Detect which cell encompasses the target text, then output its (X, Y) center coordinate. 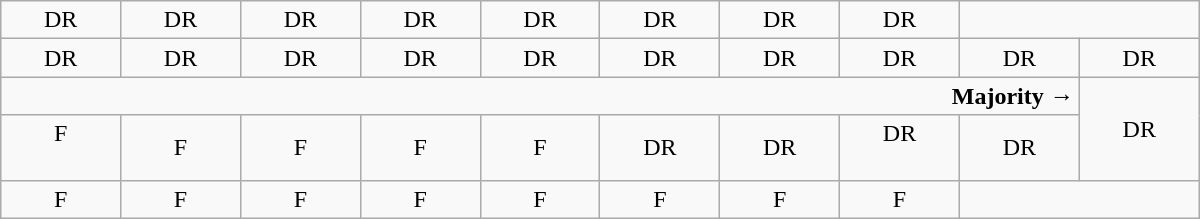
Majority → (540, 96)
